Locate the cell with the specified text and output its [x, y] center coordinate. 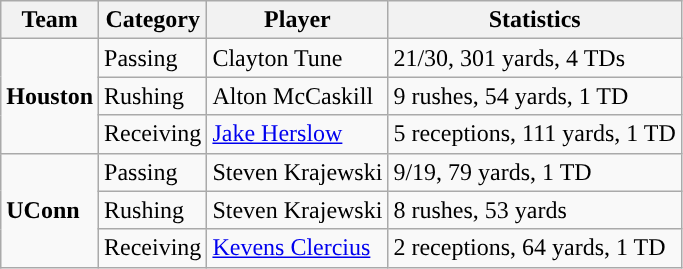
Category [153, 20]
Alton McCaskill [298, 96]
Kevens Clercius [298, 248]
Houston [50, 96]
5 receptions, 111 yards, 1 TD [534, 134]
2 receptions, 64 yards, 1 TD [534, 248]
9/19, 79 yards, 1 TD [534, 172]
21/30, 301 yards, 4 TDs [534, 58]
UConn [50, 210]
8 rushes, 53 yards [534, 210]
Clayton Tune [298, 58]
Team [50, 20]
Player [298, 20]
9 rushes, 54 yards, 1 TD [534, 96]
Jake Herslow [298, 134]
Statistics [534, 20]
